Search for the cell housing the specified text and yield its [X, Y] center coordinate. 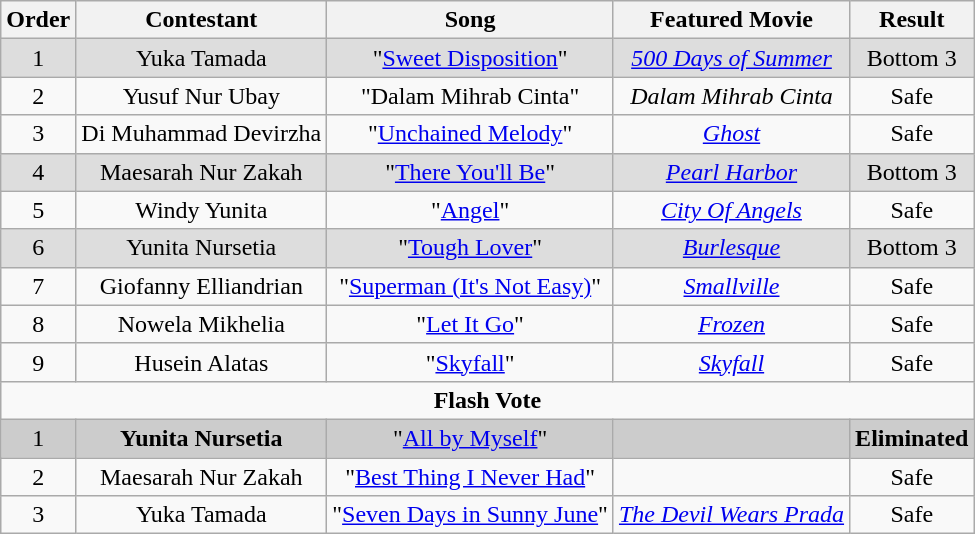
Result [912, 20]
"All by Myself" [470, 438]
Burlesque [731, 248]
Eliminated [912, 438]
8 [38, 324]
Song [470, 20]
4 [38, 172]
"Seven Days in Sunny June" [470, 515]
Frozen [731, 324]
"Sweet Disposition" [470, 58]
Contestant [202, 20]
Yusuf Nur Ubay [202, 96]
Husein Alatas [202, 362]
"Skyfall" [470, 362]
6 [38, 248]
The Devil Wears Prada [731, 515]
"Tough Lover" [470, 248]
Giofanny Elliandrian [202, 286]
Smallville [731, 286]
Skyfall [731, 362]
"Let It Go" [470, 324]
"Angel" [470, 210]
7 [38, 286]
Di Muhammad Devirzha [202, 134]
"Dalam Mihrab Cinta" [470, 96]
Nowela Mikhelia [202, 324]
"There You'll Be" [470, 172]
"Unchained Melody" [470, 134]
City Of Angels [731, 210]
Ghost [731, 134]
9 [38, 362]
500 Days of Summer [731, 58]
Pearl Harbor [731, 172]
Featured Movie [731, 20]
Order [38, 20]
Windy Yunita [202, 210]
Flash Vote [488, 400]
Dalam Mihrab Cinta [731, 96]
"Superman (It's Not Easy)" [470, 286]
"Best Thing I Never Had" [470, 477]
5 [38, 210]
